Search for the cell housing the specified text and yield its (x, y) center coordinate. 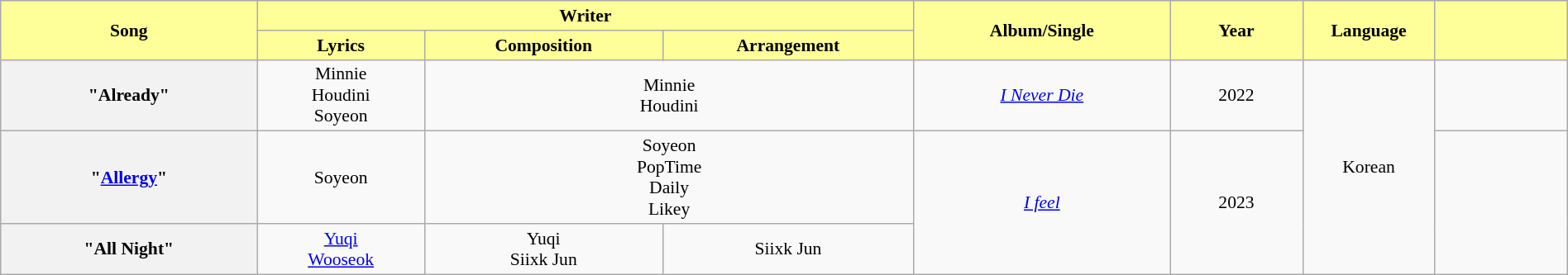
Yuqi Wooseok (341, 249)
Lyrics (341, 45)
Arrangement (788, 45)
2022 (1236, 96)
"Allergy" (129, 178)
Year (1236, 30)
2023 (1236, 203)
SoyeonPopTimeDailyLikey (668, 178)
MinnieHoudini (668, 96)
Korean (1369, 167)
I Never Die (1042, 96)
Soyeon (341, 178)
Siixk Jun (788, 249)
"All Night" (129, 249)
Album/Single (1042, 30)
YuqiSiixk Jun (543, 249)
I feel (1042, 203)
Song (129, 30)
MinnieHoudiniSoyeon (341, 96)
Writer (586, 16)
Composition (543, 45)
"Already" (129, 96)
Language (1369, 30)
